Determine the (x, y) coordinate at the center of the cell enclosing the given text.  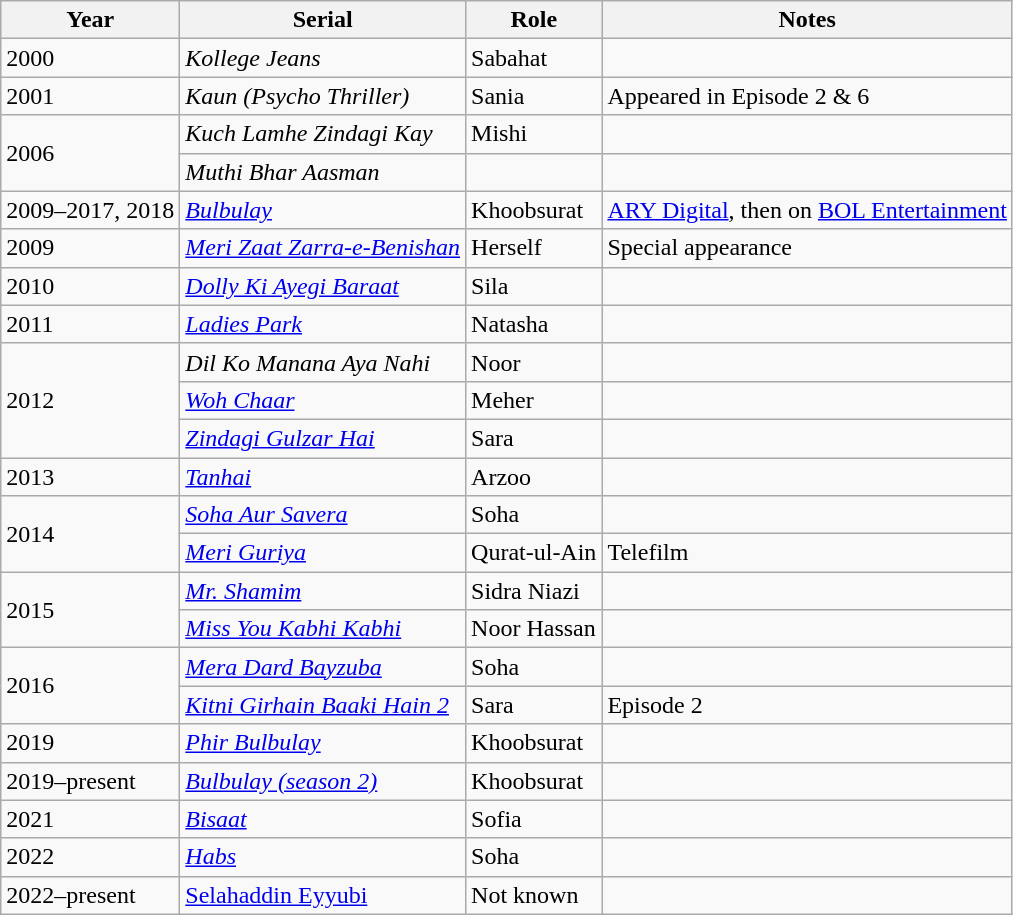
Dolly Ki Ayegi Baraat (323, 286)
2015 (90, 610)
Episode 2 (808, 705)
2010 (90, 286)
ARY Digital, then on BOL Entertainment (808, 210)
2000 (90, 58)
2011 (90, 324)
2001 (90, 96)
Bulbulay (season 2) (323, 781)
Muthi Bhar Aasman (323, 172)
Role (534, 20)
Habs (323, 857)
Dil Ko Manana Aya Nahi (323, 362)
Sofia (534, 819)
2022 (90, 857)
Mera Dard Bayzuba (323, 667)
2016 (90, 686)
Telefilm (808, 553)
Mishi (534, 134)
2013 (90, 477)
Miss You Kabhi Kabhi (323, 629)
2012 (90, 400)
2014 (90, 534)
Kuch Lamhe Zindagi Kay (323, 134)
2006 (90, 153)
Natasha (534, 324)
Selahaddin Eyyubi (323, 895)
Bulbulay (323, 210)
Ladies Park (323, 324)
Noor (534, 362)
2021 (90, 819)
2009–2017, 2018 (90, 210)
Appeared in Episode 2 & 6 (808, 96)
Zindagi Gulzar Hai (323, 438)
Serial (323, 20)
Kitni Girhain Baaki Hain 2 (323, 705)
Meher (534, 400)
Meri Guriya (323, 553)
Notes (808, 20)
Bisaat (323, 819)
Year (90, 20)
Sila (534, 286)
Noor Hassan (534, 629)
Woh Chaar (323, 400)
2022–present (90, 895)
Herself (534, 248)
Special appearance (808, 248)
Tanhai (323, 477)
2019–present (90, 781)
Arzoo (534, 477)
Sabahat (534, 58)
Sidra Niazi (534, 591)
Phir Bulbulay (323, 743)
Meri Zaat Zarra-e-Benishan (323, 248)
Sania (534, 96)
Mr. Shamim (323, 591)
2019 (90, 743)
2009 (90, 248)
Kaun (Psycho Thriller) (323, 96)
Kollege Jeans (323, 58)
Soha Aur Savera (323, 515)
Qurat-ul-Ain (534, 553)
Not known (534, 895)
